Scan for the cell matching the given text and deliver its [x, y] coordinate at center. 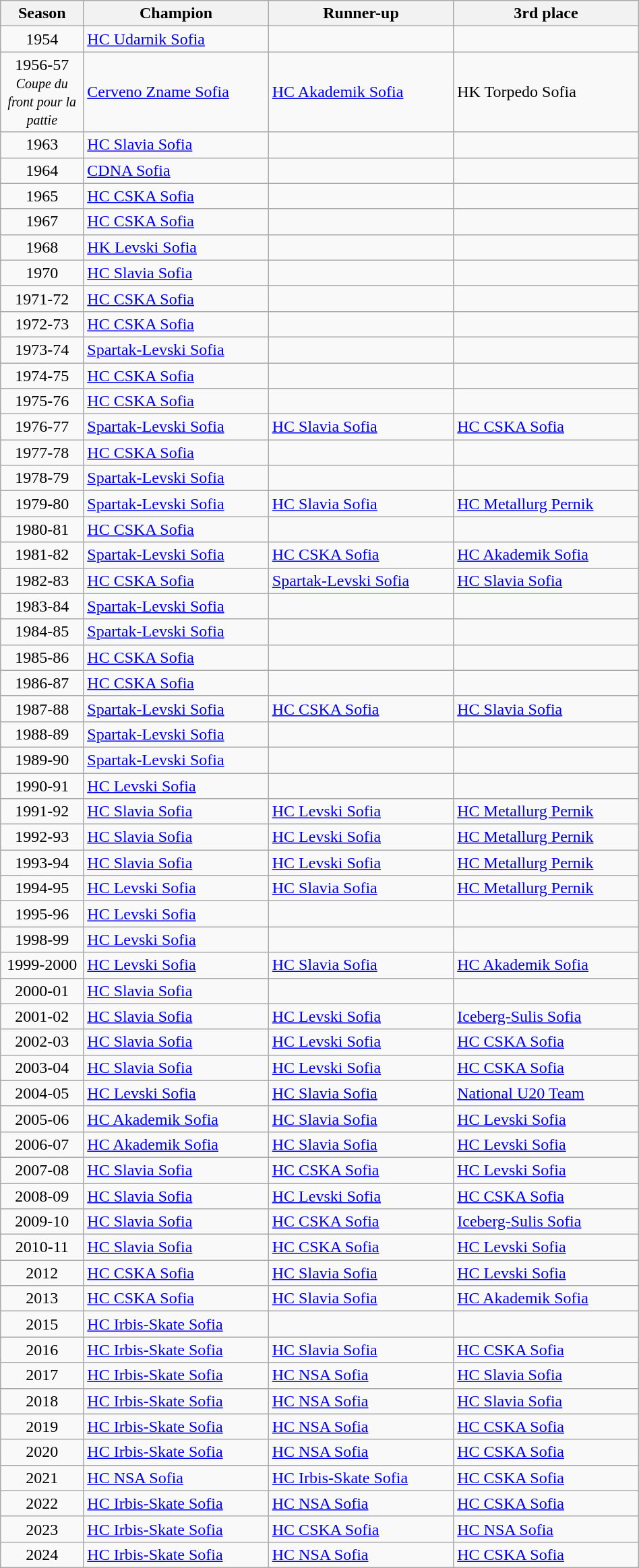
Season [42, 13]
2007-08 [42, 1170]
1995-96 [42, 914]
Champion [176, 13]
CDNA Sofia [176, 170]
1983-84 [42, 606]
1993-94 [42, 863]
1987-88 [42, 709]
2022 [42, 1503]
2024 [42, 1555]
1991-92 [42, 812]
2017 [42, 1375]
1968 [42, 247]
1954 [42, 39]
1998-99 [42, 940]
2002-03 [42, 1042]
1971-72 [42, 298]
2020 [42, 1452]
1975-76 [42, 401]
1976-77 [42, 427]
1990-91 [42, 786]
1982-83 [42, 581]
2016 [42, 1350]
HK Torpedo Sofia [546, 92]
1989-90 [42, 760]
1963 [42, 145]
1979-80 [42, 504]
1973-74 [42, 350]
1978-79 [42, 478]
1988-89 [42, 734]
HK Levski Sofia [176, 247]
1970 [42, 273]
1986-87 [42, 683]
3rd place [546, 13]
1992-93 [42, 837]
2004-05 [42, 1093]
2005-06 [42, 1119]
1984-85 [42, 632]
1974-75 [42, 375]
1964 [42, 170]
2001-02 [42, 1016]
2009-10 [42, 1222]
2013 [42, 1299]
2012 [42, 1273]
2003-04 [42, 1068]
Cerveno Zname Sofia [176, 92]
1980-81 [42, 529]
1985-86 [42, 657]
National U20 Team [546, 1093]
1999-2000 [42, 965]
2008-09 [42, 1196]
2000-01 [42, 991]
2023 [42, 1529]
2019 [42, 1427]
HC Udarnik Sofia [176, 39]
1994-95 [42, 888]
1977-78 [42, 453]
2021 [42, 1478]
1965 [42, 196]
1981-82 [42, 555]
1972-73 [42, 324]
2015 [42, 1324]
2018 [42, 1401]
1956-57Coupe du front pour la pattie [42, 92]
2010-11 [42, 1247]
Runner-up [361, 13]
1967 [42, 222]
2006-07 [42, 1144]
